Extract the (x, y) coordinate from the center of the cell holding the provided text.  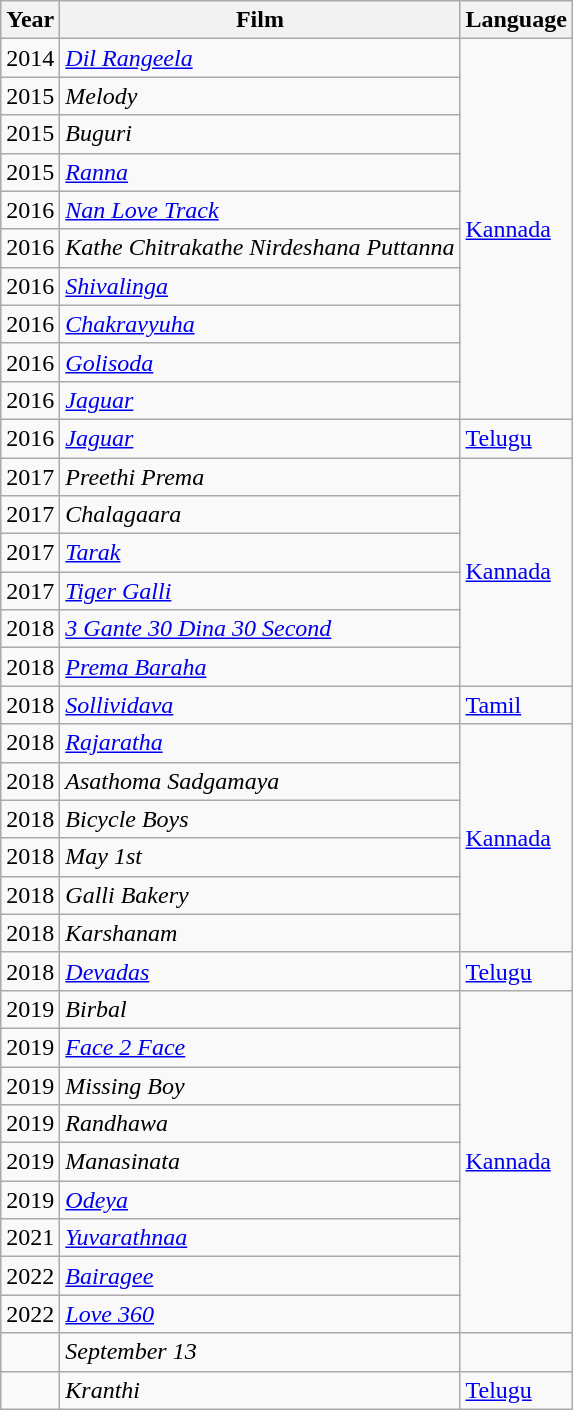
Language (516, 20)
Film (260, 20)
Kathe Chitrakathe Nirdeshana Puttanna (260, 248)
Chalagaara (260, 515)
2014 (30, 58)
Buguri (260, 134)
Sollividava (260, 705)
Kranthi (260, 1390)
Year (30, 20)
Nan Love Track (260, 210)
Rajaratha (260, 743)
Chakravyuha (260, 324)
Devadas (260, 971)
Shivalinga (260, 286)
May 1st (260, 857)
3 Gante 30 Dina 30 Second (260, 629)
Dil Rangeela (260, 58)
Love 360 (260, 1314)
Manasinata (260, 1162)
Randhawa (260, 1124)
Odeya (260, 1200)
September 13 (260, 1352)
Karshanam (260, 933)
Golisoda (260, 362)
Tarak (260, 553)
2021 (30, 1238)
Missing Boy (260, 1085)
Ranna (260, 172)
Face 2 Face (260, 1047)
Melody (260, 96)
Prema Baraha (260, 667)
Birbal (260, 1009)
Bairagee (260, 1276)
Preethi Prema (260, 477)
Tiger Galli (260, 591)
Yuvarathnaa (260, 1238)
Tamil (516, 705)
Asathoma Sadgamaya (260, 781)
Bicycle Boys (260, 819)
Galli Bakery (260, 895)
